Determine the (x, y) coordinate at the center of the cell enclosing the given text.  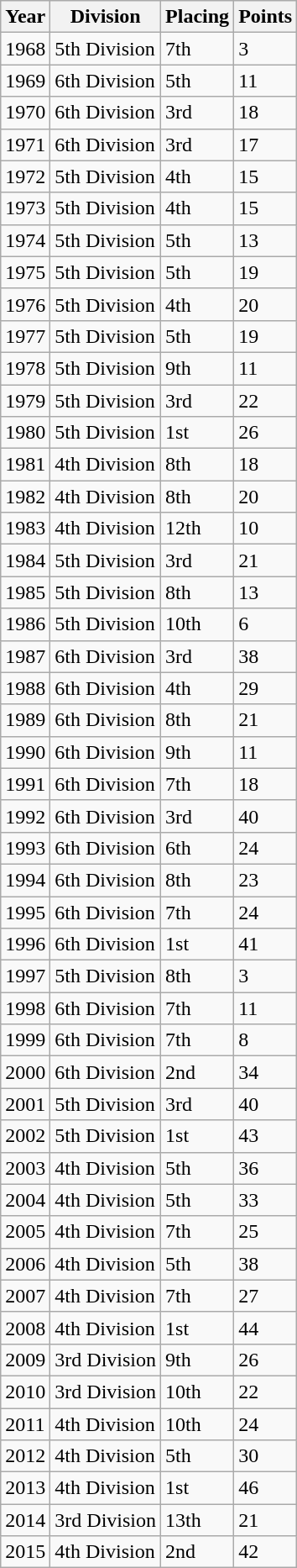
Points (265, 17)
1968 (25, 49)
2011 (25, 1424)
2012 (25, 1456)
1971 (25, 145)
1982 (25, 497)
36 (265, 1168)
2005 (25, 1232)
1981 (25, 465)
1983 (25, 529)
2009 (25, 1360)
Placing (198, 17)
2001 (25, 1104)
1999 (25, 1040)
1976 (25, 304)
1991 (25, 784)
2006 (25, 1264)
1977 (25, 336)
27 (265, 1296)
1993 (25, 848)
46 (265, 1488)
2015 (25, 1552)
2014 (25, 1520)
1996 (25, 944)
34 (265, 1072)
1990 (25, 752)
2000 (25, 1072)
29 (265, 688)
17 (265, 145)
43 (265, 1136)
2013 (25, 1488)
1988 (25, 688)
1975 (25, 272)
1989 (25, 720)
1970 (25, 113)
2002 (25, 1136)
1994 (25, 880)
Year (25, 17)
30 (265, 1456)
6 (265, 624)
1997 (25, 976)
1978 (25, 368)
2004 (25, 1200)
10 (265, 529)
1973 (25, 208)
1979 (25, 401)
1980 (25, 433)
1992 (25, 816)
25 (265, 1232)
1995 (25, 912)
2003 (25, 1168)
13th (198, 1520)
44 (265, 1328)
2010 (25, 1392)
1984 (25, 560)
1998 (25, 1008)
1987 (25, 656)
1985 (25, 592)
1969 (25, 81)
8 (265, 1040)
1972 (25, 176)
Division (106, 17)
1986 (25, 624)
1974 (25, 240)
6th (198, 848)
2007 (25, 1296)
23 (265, 880)
2008 (25, 1328)
42 (265, 1552)
33 (265, 1200)
12th (198, 529)
41 (265, 944)
